Search for the cell housing the specified text and yield its (x, y) center coordinate. 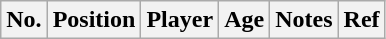
Player (180, 20)
Notes (304, 20)
Age (244, 20)
Position (94, 20)
No. (24, 20)
Ref (362, 20)
